Determine the [x, y] coordinate at the center of the cell enclosing the given text.  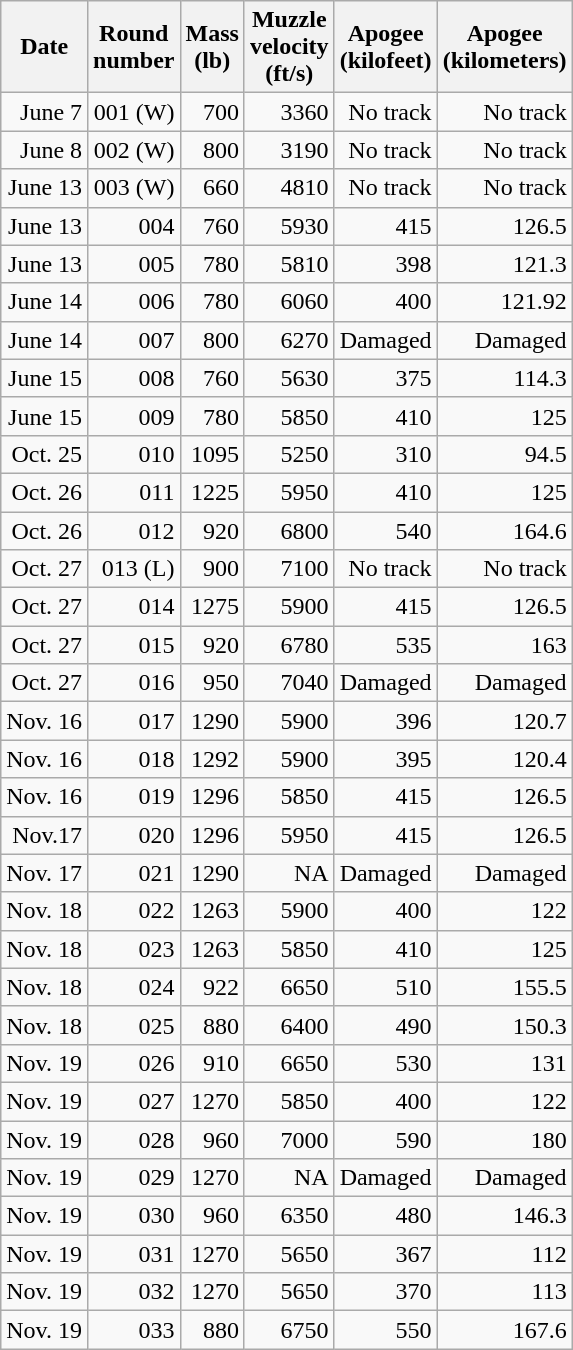
June 8 [44, 150]
1225 [212, 492]
018 [134, 759]
031 [134, 1254]
6800 [289, 531]
6350 [289, 1216]
010 [134, 454]
900 [212, 569]
590 [386, 1139]
006 [134, 302]
113 [504, 1292]
001 (W) [134, 112]
032 [134, 1292]
535 [386, 645]
021 [134, 873]
396 [386, 721]
7040 [289, 683]
7000 [289, 1139]
3360 [289, 112]
395 [386, 759]
5930 [289, 226]
009 [134, 416]
013 (L) [134, 569]
005 [134, 264]
Oct. 25 [44, 454]
024 [134, 987]
540 [386, 531]
6750 [289, 1330]
003 (W) [134, 188]
121.92 [504, 302]
950 [212, 683]
002 (W) [134, 150]
Mass (lb) [212, 47]
167.6 [504, 1330]
398 [386, 264]
700 [212, 112]
131 [504, 1063]
4810 [289, 188]
1292 [212, 759]
004 [134, 226]
94.5 [504, 454]
019 [134, 797]
310 [386, 454]
022 [134, 911]
Apogee (kilometers) [504, 47]
030 [134, 1216]
3190 [289, 150]
6780 [289, 645]
026 [134, 1063]
660 [212, 188]
112 [504, 1254]
375 [386, 378]
530 [386, 1063]
155.5 [504, 987]
Round number [134, 47]
Apogee (kilofeet) [386, 47]
121.3 [504, 264]
163 [504, 645]
June 7 [44, 112]
114.3 [504, 378]
120.4 [504, 759]
164.6 [504, 531]
6400 [289, 1025]
007 [134, 340]
014 [134, 607]
146.3 [504, 1216]
025 [134, 1025]
367 [386, 1254]
480 [386, 1216]
550 [386, 1330]
370 [386, 1292]
5630 [289, 378]
033 [134, 1330]
910 [212, 1063]
6270 [289, 340]
1095 [212, 454]
5250 [289, 454]
Nov. 17 [44, 873]
6060 [289, 302]
1275 [212, 607]
020 [134, 835]
027 [134, 1101]
011 [134, 492]
490 [386, 1025]
Muzzle velocity (ft/s) [289, 47]
120.7 [504, 721]
015 [134, 645]
029 [134, 1178]
7100 [289, 569]
023 [134, 949]
Nov.17 [44, 835]
150.3 [504, 1025]
028 [134, 1139]
Date [44, 47]
5810 [289, 264]
017 [134, 721]
922 [212, 987]
180 [504, 1139]
510 [386, 987]
008 [134, 378]
016 [134, 683]
012 [134, 531]
